Search for the cell housing the specified text and yield its (X, Y) center coordinate. 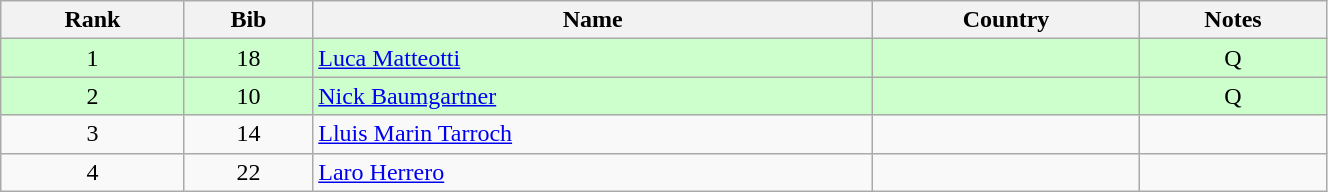
Rank (92, 20)
4 (92, 172)
Country (1006, 20)
2 (92, 96)
Name (593, 20)
3 (92, 134)
Bib (248, 20)
Nick Baumgartner (593, 96)
Luca Matteotti (593, 58)
14 (248, 134)
22 (248, 172)
Notes (1234, 20)
18 (248, 58)
1 (92, 58)
Laro Herrero (593, 172)
Lluis Marin Tarroch (593, 134)
10 (248, 96)
